From the cell containing the given text, extract its center point as [x, y] coordinate. 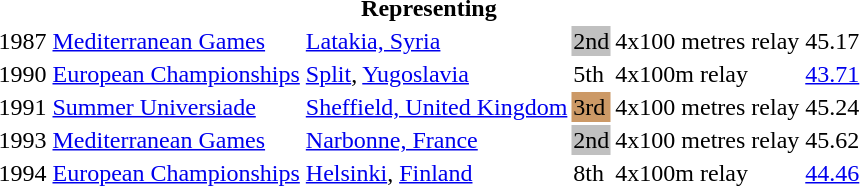
Sheffield, United Kingdom [436, 107]
Summer Universiade [176, 107]
Latakia, Syria [436, 41]
European Championships [176, 74]
4x100m relay [708, 74]
Narbonne, France [436, 140]
5th [592, 74]
3rd [592, 107]
Split, Yugoslavia [436, 74]
